For the text-containing cell, return its midpoint in [x, y] coordinate format. 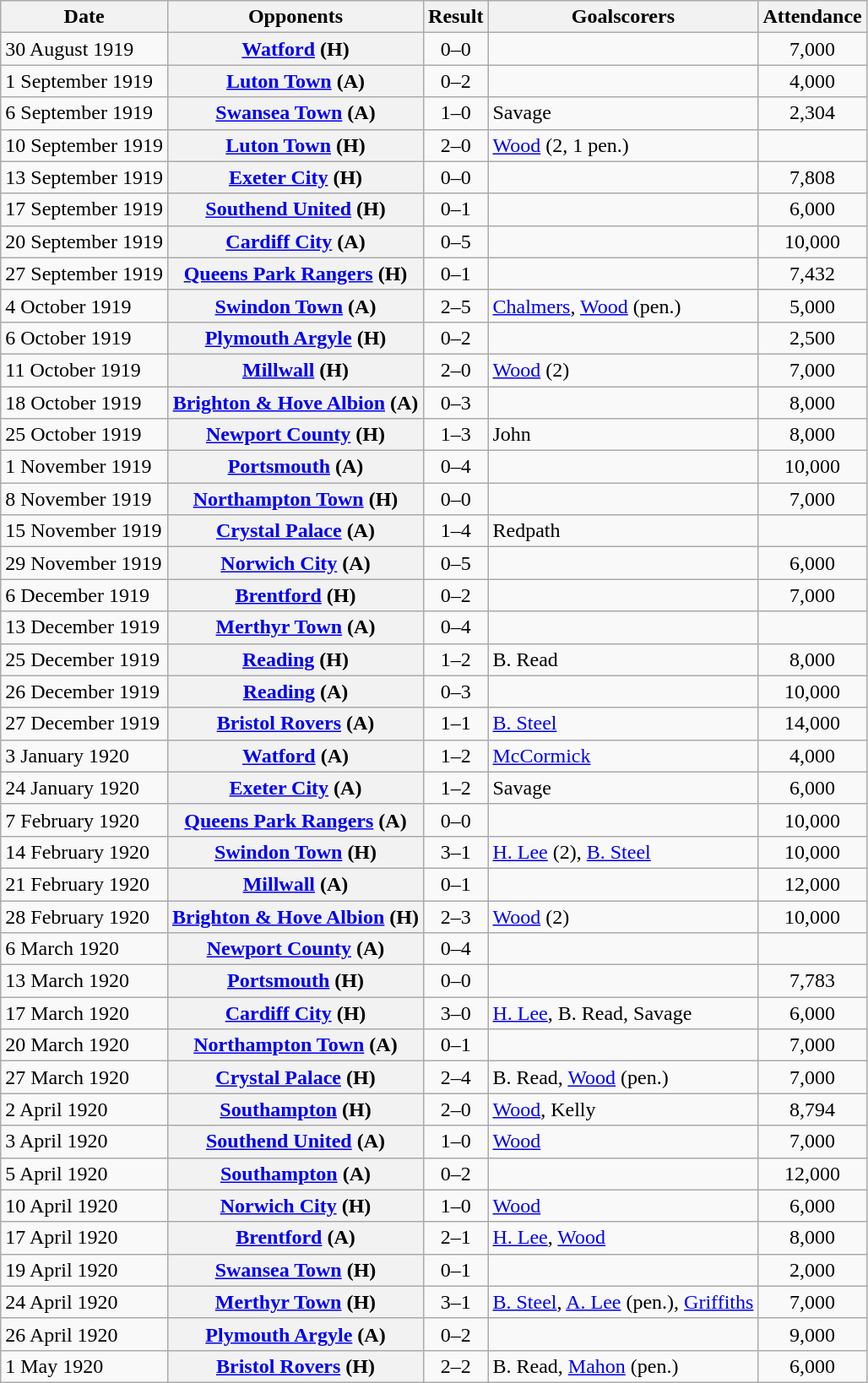
Plymouth Argyle (H) [296, 338]
13 March 1920 [84, 981]
Cardiff City (A) [296, 241]
Millwall (H) [296, 370]
Merthyr Town (H) [296, 1302]
17 March 1920 [84, 1013]
Opponents [296, 17]
H. Lee, Wood [623, 1238]
Bristol Rovers (A) [296, 724]
1 November 1919 [84, 467]
27 September 1919 [84, 274]
Brighton & Hove Albion (H) [296, 916]
27 March 1920 [84, 1077]
6 December 1919 [84, 595]
7,432 [812, 274]
26 April 1920 [84, 1334]
Southend United (H) [296, 209]
Exeter City (A) [296, 788]
Crystal Palace (H) [296, 1077]
25 December 1919 [84, 659]
Northampton Town (H) [296, 499]
Brentford (H) [296, 595]
Southampton (A) [296, 1174]
20 September 1919 [84, 241]
9,000 [812, 1334]
8 November 1919 [84, 499]
Newport County (A) [296, 949]
Watford (A) [296, 756]
26 December 1919 [84, 691]
B. Read, Mahon (pen.) [623, 1366]
7,783 [812, 981]
McCormick [623, 756]
Chalmers, Wood (pen.) [623, 306]
Wood, Kelly [623, 1109]
2–3 [456, 916]
Reading (A) [296, 691]
24 January 1920 [84, 788]
27 December 1919 [84, 724]
19 April 1920 [84, 1270]
10 April 1920 [84, 1206]
Attendance [812, 17]
Merthyr Town (A) [296, 627]
21 February 1920 [84, 884]
30 August 1919 [84, 49]
5 April 1920 [84, 1174]
2,500 [812, 338]
28 February 1920 [84, 916]
Brentford (A) [296, 1238]
29 November 1919 [84, 563]
Goalscorers [623, 17]
2,304 [812, 113]
2–5 [456, 306]
14 February 1920 [84, 852]
13 September 1919 [84, 177]
John [623, 435]
Queens Park Rangers (H) [296, 274]
1–4 [456, 531]
Redpath [623, 531]
7 February 1920 [84, 820]
B. Steel [623, 724]
Luton Town (H) [296, 145]
Crystal Palace (A) [296, 531]
2,000 [812, 1270]
17 September 1919 [84, 209]
Swansea Town (H) [296, 1270]
6 October 1919 [84, 338]
11 October 1919 [84, 370]
5,000 [812, 306]
Reading (H) [296, 659]
25 October 1919 [84, 435]
18 October 1919 [84, 403]
Cardiff City (H) [296, 1013]
2–2 [456, 1366]
Newport County (H) [296, 435]
H. Lee (2), B. Steel [623, 852]
2 April 1920 [84, 1109]
3–0 [456, 1013]
Southend United (A) [296, 1142]
4 October 1919 [84, 306]
Date [84, 17]
3 January 1920 [84, 756]
7,808 [812, 177]
13 December 1919 [84, 627]
Exeter City (H) [296, 177]
Norwich City (A) [296, 563]
Queens Park Rangers (A) [296, 820]
Portsmouth (H) [296, 981]
20 March 1920 [84, 1045]
Swansea Town (A) [296, 113]
2–4 [456, 1077]
Plymouth Argyle (A) [296, 1334]
Millwall (A) [296, 884]
6 September 1919 [84, 113]
Bristol Rovers (H) [296, 1366]
Norwich City (H) [296, 1206]
Luton Town (A) [296, 81]
10 September 1919 [84, 145]
8,794 [812, 1109]
Northampton Town (A) [296, 1045]
17 April 1920 [84, 1238]
Wood (2, 1 pen.) [623, 145]
Brighton & Hove Albion (A) [296, 403]
Swindon Town (H) [296, 852]
B. Steel, A. Lee (pen.), Griffiths [623, 1302]
H. Lee, B. Read, Savage [623, 1013]
3 April 1920 [84, 1142]
Result [456, 17]
1 May 1920 [84, 1366]
B. Read, Wood (pen.) [623, 1077]
14,000 [812, 724]
6 March 1920 [84, 949]
1–1 [456, 724]
1–3 [456, 435]
Watford (H) [296, 49]
24 April 1920 [84, 1302]
Southampton (H) [296, 1109]
Portsmouth (A) [296, 467]
Swindon Town (A) [296, 306]
2–1 [456, 1238]
15 November 1919 [84, 531]
B. Read [623, 659]
1 September 1919 [84, 81]
